Output the (x, y) coordinate of the center of the cell containing the given text.  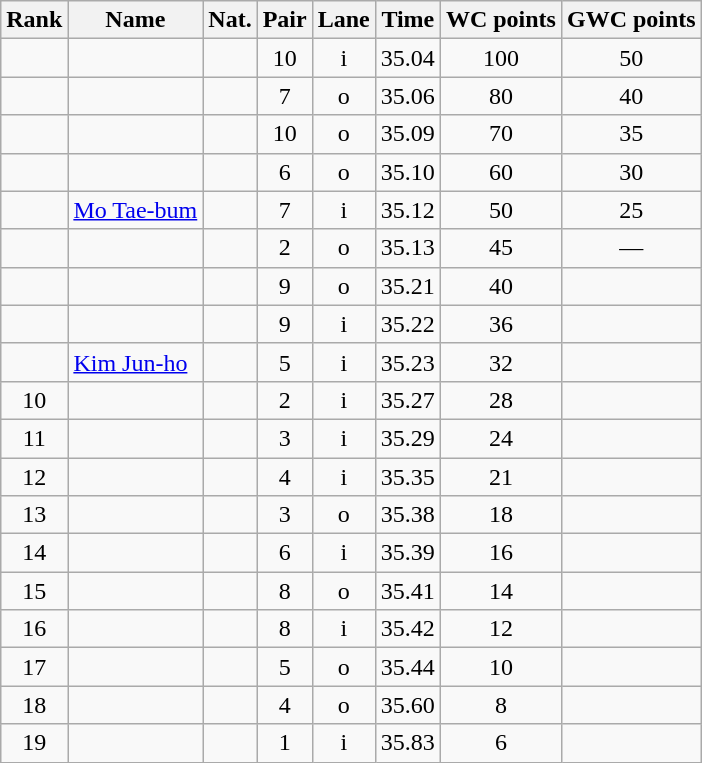
35.27 (408, 400)
35.22 (408, 324)
36 (500, 324)
70 (500, 134)
35.23 (408, 362)
45 (500, 248)
24 (500, 438)
13 (34, 515)
Rank (34, 20)
WC points (500, 20)
35.09 (408, 134)
100 (500, 58)
35.21 (408, 286)
35.29 (408, 438)
— (631, 248)
60 (500, 172)
Lane (344, 20)
Kim Jun-ho (136, 362)
Pair (284, 20)
17 (34, 667)
Nat. (230, 20)
32 (500, 362)
35.06 (408, 96)
21 (500, 477)
35.44 (408, 667)
30 (631, 172)
GWC points (631, 20)
35 (631, 134)
35.10 (408, 172)
25 (631, 210)
15 (34, 591)
11 (34, 438)
80 (500, 96)
35.04 (408, 58)
35.39 (408, 553)
Name (136, 20)
Time (408, 20)
35.83 (408, 743)
35.38 (408, 515)
Mo Tae-bum (136, 210)
19 (34, 743)
35.41 (408, 591)
28 (500, 400)
35.35 (408, 477)
35.42 (408, 629)
35.12 (408, 210)
35.13 (408, 248)
1 (284, 743)
35.60 (408, 705)
